Search for the cell housing the specified text and yield its [X, Y] center coordinate. 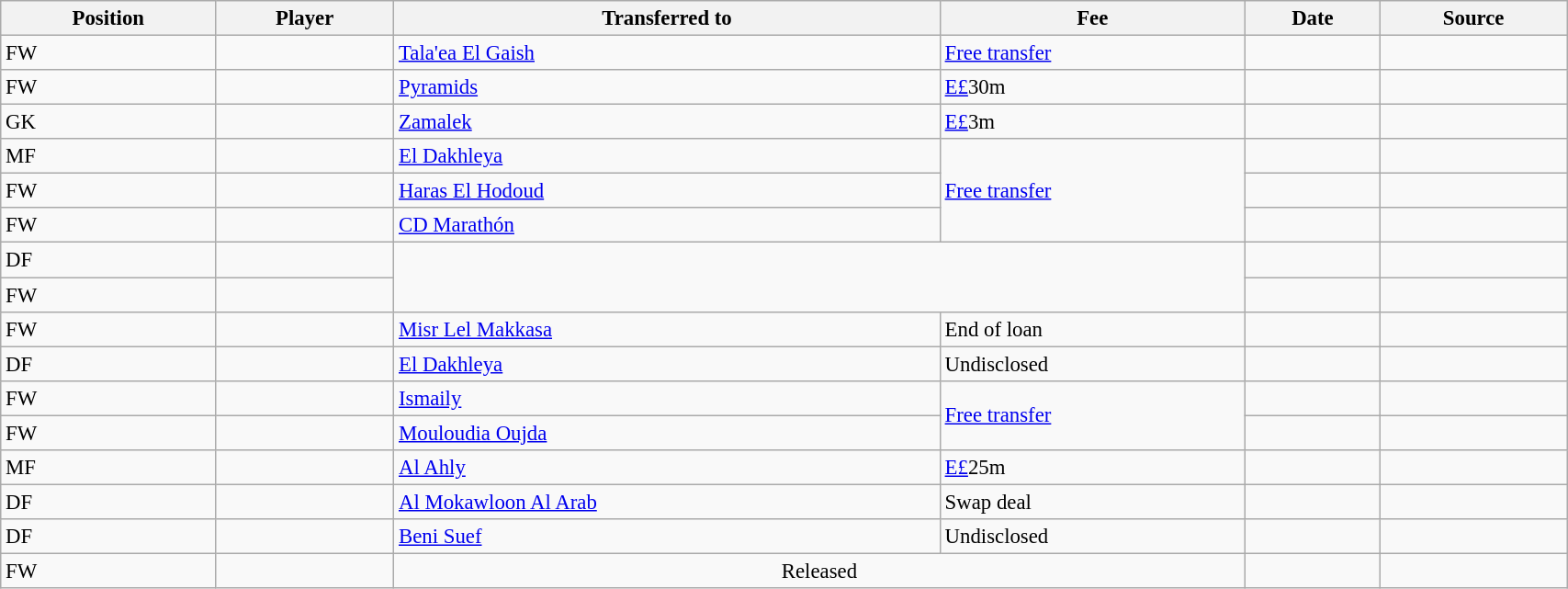
Swap deal [1092, 502]
GK [108, 122]
Position [108, 18]
CD Marathón [667, 225]
Transferred to [667, 18]
Al Ahly [667, 468]
Beni Suef [667, 537]
Player [305, 18]
Haras El Hodoud [667, 191]
Tala'ea El Gaish [667, 53]
Source [1473, 18]
Pyramids [667, 87]
Fee [1092, 18]
E£3m [1092, 122]
Al Mokawloon Al Arab [667, 502]
Released [819, 571]
E£30m [1092, 87]
Ismaily [667, 398]
Zamalek [667, 122]
Date [1312, 18]
Mouloudia Oujda [667, 433]
Misr Lel Makkasa [667, 329]
End of loan [1092, 329]
E£25m [1092, 468]
